Scan for the cell matching the given text and deliver its [x, y] coordinate at center. 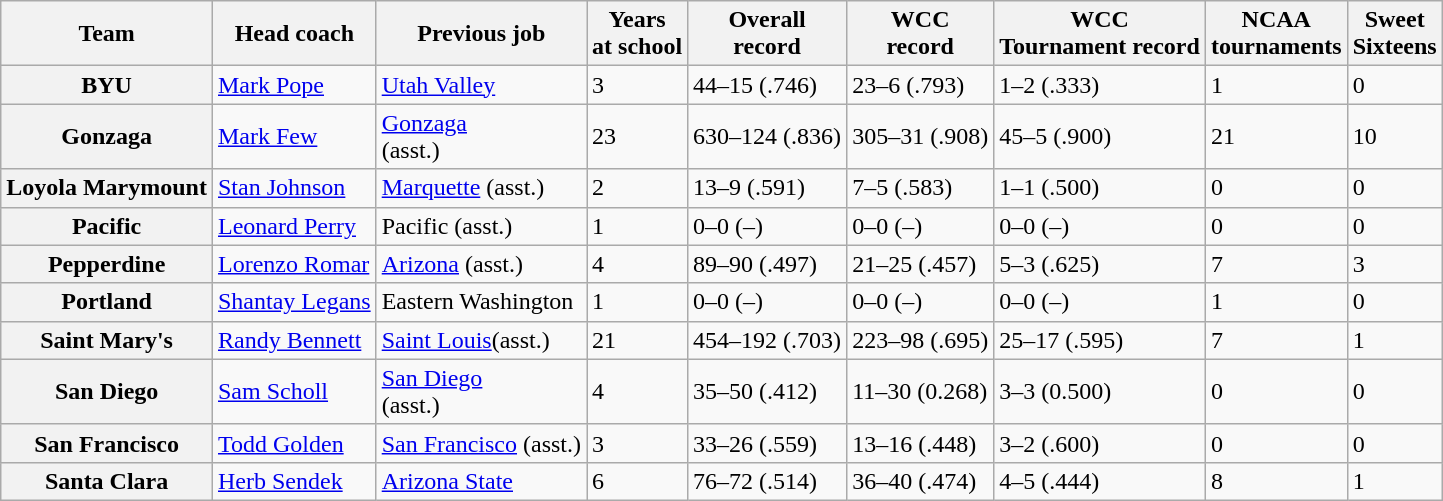
SweetSixteens [1394, 34]
Loyola Marymount [107, 188]
Herb Sendek [294, 481]
Pacific [107, 226]
2 [638, 188]
Randy Bennett [294, 340]
Gonzaga(asst.) [481, 136]
Lorenzo Romar [294, 264]
10 [1394, 136]
5–3 (.625) [1100, 264]
Pacific (asst.) [481, 226]
Stan Johnson [294, 188]
Yearsat school [638, 34]
8 [1276, 481]
44–15 (.746) [768, 85]
Santa Clara [107, 481]
305–31 (.908) [920, 136]
630–124 (.836) [768, 136]
6 [638, 481]
45–5 (.900) [1100, 136]
NCAAtournaments [1276, 34]
Overallrecord [768, 34]
San Francisco [107, 443]
Arizona (asst.) [481, 264]
WCCTournament record [1100, 34]
San Diego [107, 392]
Mark Few [294, 136]
Head coach [294, 34]
89–90 (.497) [768, 264]
BYU [107, 85]
1–1 (.500) [1100, 188]
San Diego(asst.) [481, 392]
7–5 (.583) [920, 188]
23 [638, 136]
36–40 (.474) [920, 481]
Saint Mary's [107, 340]
454–192 (.703) [768, 340]
Leonard Perry [294, 226]
Mark Pope [294, 85]
Shantay Legans [294, 302]
Gonzaga [107, 136]
11–30 (0.268) [920, 392]
Portland [107, 302]
76–72 (.514) [768, 481]
Arizona State [481, 481]
Sam Scholl [294, 392]
WCCrecord [920, 34]
21–25 (.457) [920, 264]
Team [107, 34]
San Francisco (asst.) [481, 443]
13–16 (.448) [920, 443]
Saint Louis(asst.) [481, 340]
Utah Valley [481, 85]
Previous job [481, 34]
Eastern Washington [481, 302]
4–5 (.444) [1100, 481]
Todd Golden [294, 443]
3–2 (.600) [1100, 443]
1–2 (.333) [1100, 85]
33–26 (.559) [768, 443]
35–50 (.412) [768, 392]
223–98 (.695) [920, 340]
Pepperdine [107, 264]
13–9 (.591) [768, 188]
Marquette (asst.) [481, 188]
23–6 (.793) [920, 85]
25–17 (.595) [1100, 340]
3–3 (0.500) [1100, 392]
